Capture the cell that displays the provided text and extract its (x, y) central coordinate. 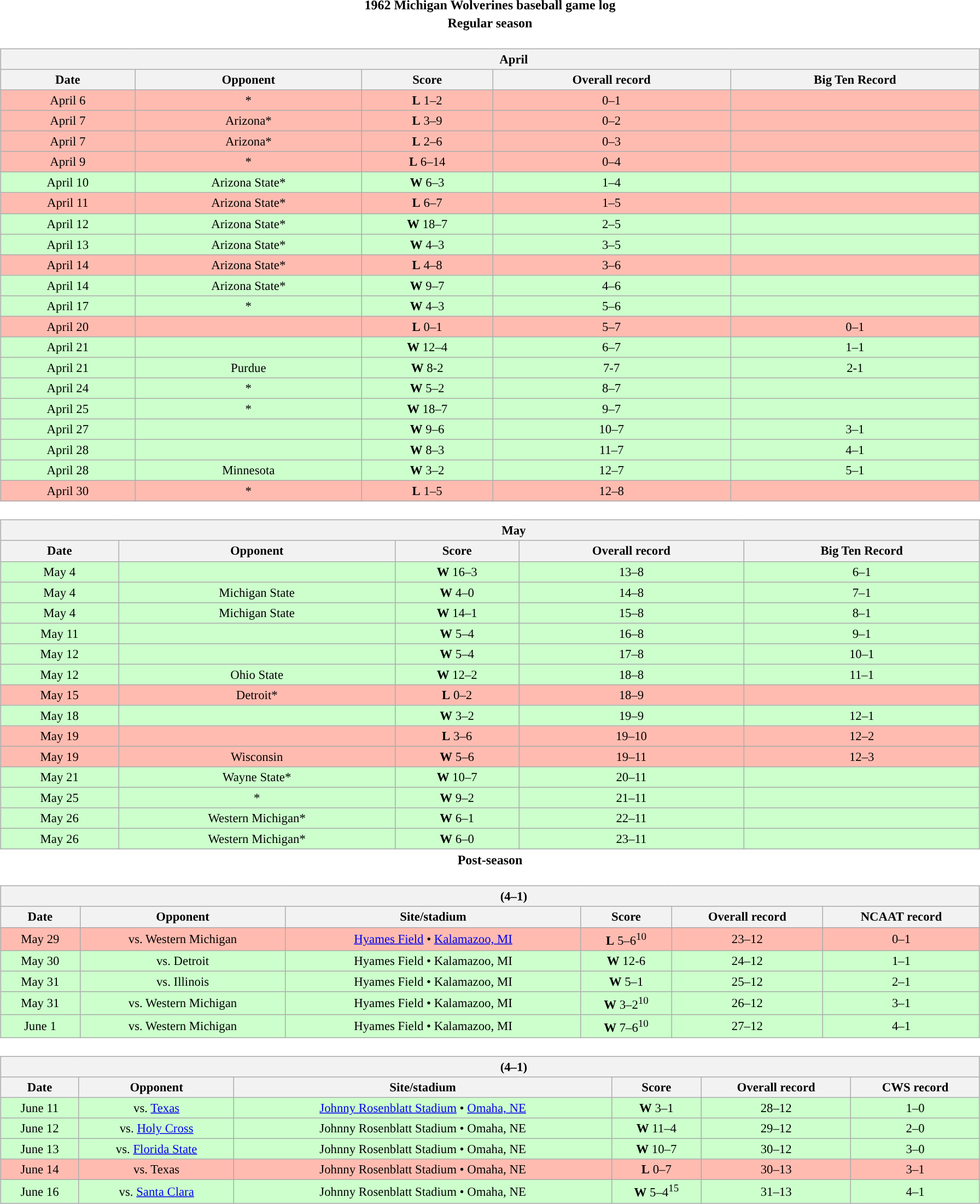
W 7–610 (626, 1026)
April 27 (68, 429)
W 6–3 (428, 183)
L 4–8 (428, 265)
3–5 (611, 245)
April 25 (68, 409)
23–12 (747, 939)
W 14–1 (457, 613)
vs. Holy Cross (156, 1129)
12–7 (611, 470)
June 16 (40, 1191)
14–8 (631, 592)
L 3–9 (428, 121)
May 11 (60, 633)
12–2 (862, 736)
L 0–7 (656, 1170)
April 24 (68, 388)
vs. Florida State (156, 1149)
W 12–2 (457, 674)
26–12 (747, 1003)
May 29 (40, 939)
April 11 (68, 203)
Detroit* (257, 695)
L 1–2 (428, 100)
W 9–6 (428, 429)
W 4–0 (457, 592)
2–1 (901, 981)
L 6–7 (428, 203)
8–1 (862, 613)
W 5–6 (457, 757)
Wayne State* (257, 777)
June 13 (40, 1149)
vs. Santa Clara (156, 1191)
W 5–2 (428, 388)
18–9 (631, 695)
W 6–0 (457, 839)
13–8 (631, 572)
3–6 (611, 265)
L 6–14 (428, 162)
12–3 (862, 757)
W 16–3 (457, 572)
NCAAT record (901, 917)
April 9 (68, 162)
24–12 (747, 961)
1–4 (611, 183)
May 18 (60, 716)
April 6 (68, 100)
L 5–610 (626, 939)
19–10 (631, 736)
W 12-6 (626, 961)
L 1–5 (428, 491)
2–5 (611, 224)
April 20 (68, 327)
0–2 (611, 121)
9–7 (611, 409)
Wisconsin (257, 757)
3–0 (915, 1149)
W 9–2 (457, 798)
vs. Detroit (183, 961)
2-1 (855, 368)
June 12 (40, 1129)
May 25 (60, 798)
Minnesota (248, 470)
Purdue (248, 368)
April 13 (68, 245)
7-7 (611, 368)
15–8 (631, 613)
5–1 (855, 470)
May 30 (40, 961)
10–1 (862, 654)
22–11 (631, 818)
May 15 (60, 695)
W 12–4 (428, 347)
April 10 (68, 183)
28–12 (776, 1108)
6–7 (611, 347)
17–8 (631, 654)
27–12 (747, 1026)
vs. Illinois (183, 981)
May (490, 531)
1–5 (611, 203)
0–4 (611, 162)
30–12 (776, 1149)
30–13 (776, 1170)
2–0 (915, 1129)
19–11 (631, 757)
12–8 (611, 491)
L 2–6 (428, 142)
June 1 (40, 1026)
April (490, 59)
11–1 (862, 674)
W 6–1 (457, 818)
June 11 (40, 1108)
1–0 (915, 1108)
W 9–7 (428, 286)
W 3–210 (626, 1003)
W 5–1 (626, 981)
12–1 (862, 716)
April 17 (68, 306)
Ohio State (257, 674)
0–3 (611, 142)
8–7 (611, 388)
5–7 (611, 327)
10–7 (611, 429)
June 14 (40, 1170)
April 12 (68, 224)
W 8-2 (428, 368)
9–1 (862, 633)
23–11 (631, 839)
31–13 (776, 1191)
W 11–4 (656, 1129)
W 5–415 (656, 1191)
7–1 (862, 592)
May 21 (60, 777)
April 30 (68, 491)
21–11 (631, 798)
11–7 (611, 450)
W 8–3 (428, 450)
W 3–1 (656, 1108)
L 0–1 (428, 327)
6–1 (862, 572)
18–8 (631, 674)
20–11 (631, 777)
L 3–6 (457, 736)
L 0–2 (457, 695)
16–8 (631, 633)
19–9 (631, 716)
29–12 (776, 1129)
5–6 (611, 306)
CWS record (915, 1087)
4–6 (611, 286)
25–12 (747, 981)
